For the text-containing cell, return its midpoint in (x, y) coordinate format. 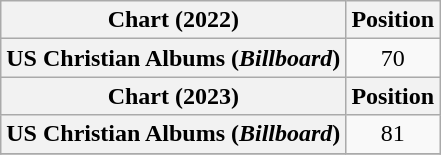
70 (393, 58)
Chart (2023) (174, 96)
81 (393, 134)
Chart (2022) (174, 20)
